Extract the [X, Y] coordinate from the center of the cell holding the provided text.  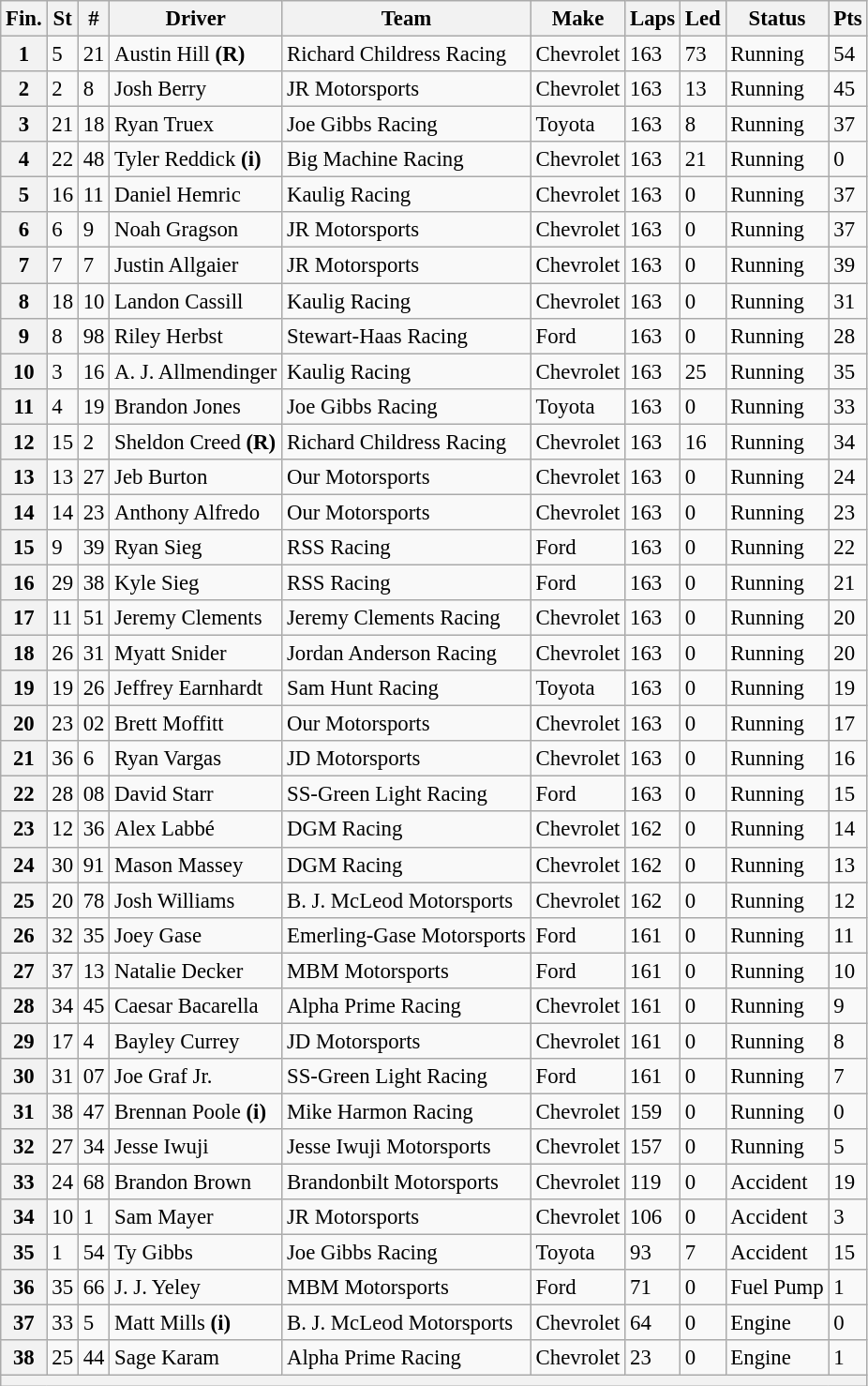
Ty Gibbs [196, 1253]
08 [94, 794]
Mason Massey [196, 865]
Jordan Anderson Racing [407, 654]
Sheldon Creed (R) [196, 442]
A. J. Allmendinger [196, 371]
Landon Cassill [196, 301]
Caesar Bacarella [196, 1006]
106 [652, 1217]
Daniel Hemric [196, 195]
Emerling-Gase Motorsports [407, 935]
Bayley Currey [196, 1041]
St [62, 19]
Kyle Sieg [196, 582]
Laps [652, 19]
Brandon Jones [196, 406]
66 [94, 1288]
Matt Mills (i) [196, 1323]
Fin. [24, 19]
Led [703, 19]
Big Machine Racing [407, 159]
47 [94, 1111]
51 [94, 618]
73 [703, 54]
93 [652, 1253]
07 [94, 1077]
Alex Labbé [196, 830]
Stewart-Haas Racing [407, 336]
98 [94, 336]
64 [652, 1323]
Jeremy Clements [196, 618]
Tyler Reddick (i) [196, 159]
Noah Gragson [196, 230]
Sam Mayer [196, 1217]
Jeffrey Earnhardt [196, 688]
Brandon Brown [196, 1183]
Make [577, 19]
Justin Allgaier [196, 265]
68 [94, 1183]
Ryan Sieg [196, 548]
Jesse Iwuji Motorsports [407, 1147]
Sage Karam [196, 1359]
David Starr [196, 794]
J. J. Yeley [196, 1288]
44 [94, 1359]
91 [94, 865]
Ryan Vargas [196, 759]
159 [652, 1111]
Josh Berry [196, 89]
Brett Moffitt [196, 724]
Jesse Iwuji [196, 1147]
157 [652, 1147]
119 [652, 1183]
Myatt Snider [196, 654]
Joe Graf Jr. [196, 1077]
02 [94, 724]
Mike Harmon Racing [407, 1111]
Riley Herbst [196, 336]
Jeremy Clements Racing [407, 618]
71 [652, 1288]
Brandonbilt Motorsports [407, 1183]
Status [777, 19]
Fuel Pump [777, 1288]
Brennan Poole (i) [196, 1111]
Team [407, 19]
Pts [847, 19]
Sam Hunt Racing [407, 688]
Natalie Decker [196, 971]
Anthony Alfredo [196, 512]
Jeb Burton [196, 477]
Ryan Truex [196, 125]
78 [94, 900]
Josh Williams [196, 900]
Joey Gase [196, 935]
# [94, 19]
48 [94, 159]
Austin Hill (R) [196, 54]
Driver [196, 19]
